Extract the (X, Y) coordinate from the center of the cell holding the provided text.  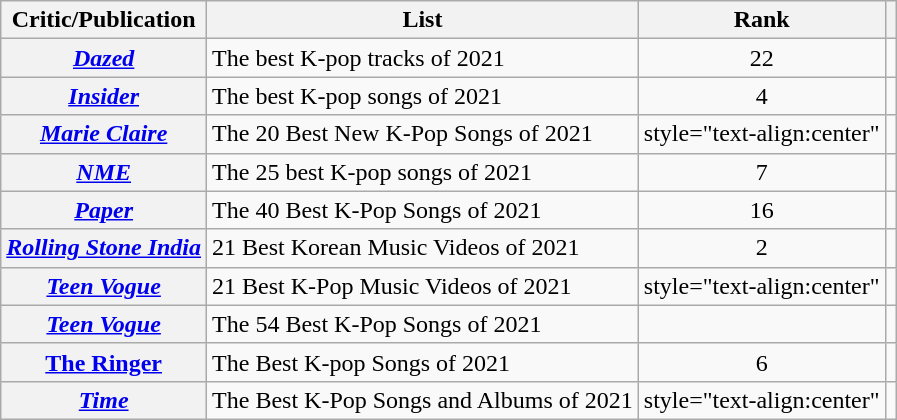
List (423, 20)
Time (104, 400)
Insider (104, 96)
4 (762, 96)
Critic/Publication (104, 20)
The Ringer (104, 362)
The Best K-pop Songs of 2021 (423, 362)
The 25 best K-pop songs of 2021 (423, 172)
7 (762, 172)
21 Best K-Pop Music Videos of 2021 (423, 286)
22 (762, 58)
NME (104, 172)
6 (762, 362)
The 40 Best K-Pop Songs of 2021 (423, 210)
2 (762, 248)
The 20 Best New K-Pop Songs of 2021 (423, 134)
Dazed (104, 58)
16 (762, 210)
Rolling Stone India (104, 248)
The best K-pop songs of 2021 (423, 96)
Rank (762, 20)
21 Best Korean Music Videos of 2021 (423, 248)
The Best K-Pop Songs and Albums of 2021 (423, 400)
Marie Claire (104, 134)
The best K-pop tracks of 2021 (423, 58)
Paper (104, 210)
The 54 Best K-Pop Songs of 2021 (423, 324)
